Find where the given text appears and provide that cell's center as (X, Y) coordinate. 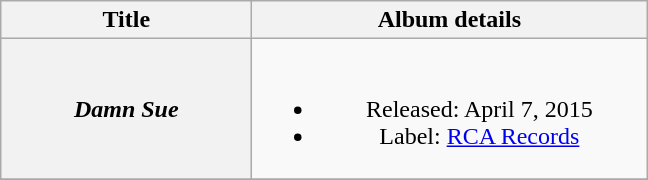
Title (126, 20)
Released: April 7, 2015Label: RCA Records (450, 109)
Album details (450, 20)
Damn Sue (126, 109)
